Locate the cell with the specified text and output its (X, Y) center coordinate. 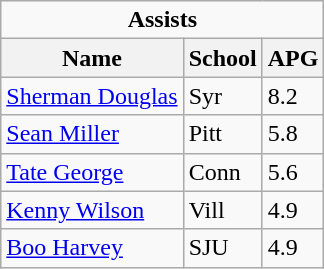
Boo Harvey (92, 248)
Syr (222, 96)
Conn (222, 172)
5.6 (293, 172)
Sean Miller (92, 134)
Pitt (222, 134)
Tate George (92, 172)
Vill (222, 210)
Kenny Wilson (92, 210)
SJU (222, 248)
Assists (162, 20)
APG (293, 58)
Sherman Douglas (92, 96)
5.8 (293, 134)
8.2 (293, 96)
School (222, 58)
Name (92, 58)
